Search for the cell housing the specified text and yield its [X, Y] center coordinate. 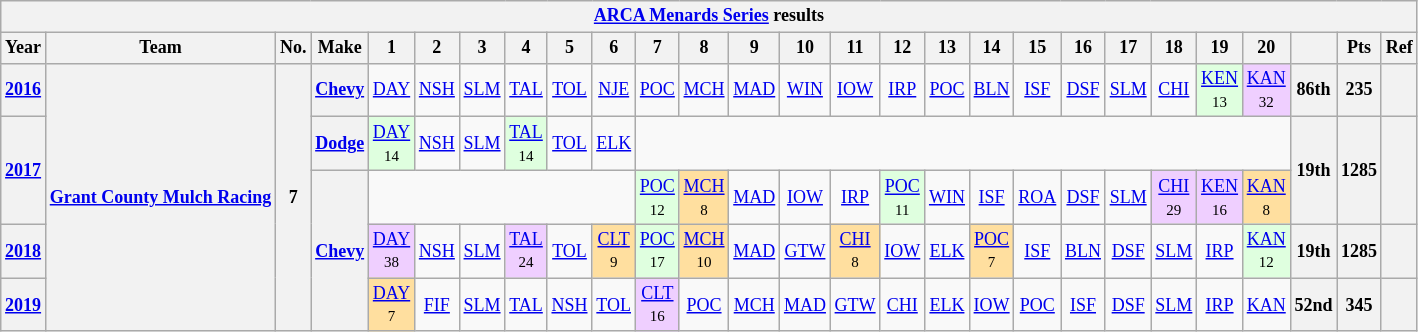
DAY [391, 90]
MCH8 [704, 197]
ROA [1038, 197]
2018 [24, 251]
10 [806, 48]
235 [1360, 90]
Ref [1399, 48]
Team [160, 48]
12 [902, 48]
Year [24, 48]
Grant County Mulch Racing [160, 197]
CLT9 [614, 251]
CHI29 [1174, 197]
19 [1220, 48]
2019 [24, 305]
14 [992, 48]
Make [340, 48]
KAN12 [1266, 251]
17 [1128, 48]
Pts [1360, 48]
2017 [24, 170]
No. [294, 48]
MCH10 [704, 251]
DAY14 [391, 144]
FIF [438, 305]
POC11 [902, 197]
2 [438, 48]
13 [948, 48]
5 [570, 48]
16 [1084, 48]
KAN [1266, 305]
TAL14 [526, 144]
3 [482, 48]
18 [1174, 48]
CHI8 [855, 251]
345 [1360, 305]
POC17 [658, 251]
11 [855, 48]
1 [391, 48]
8 [704, 48]
KAN32 [1266, 90]
15 [1038, 48]
4 [526, 48]
NJE [614, 90]
6 [614, 48]
TAL24 [526, 251]
52nd [1314, 305]
CLT16 [658, 305]
DAY38 [391, 251]
KEN13 [1220, 90]
ARCA Menards Series results [709, 16]
POC12 [658, 197]
20 [1266, 48]
DAY7 [391, 305]
2016 [24, 90]
Dodge [340, 144]
POC7 [992, 251]
9 [754, 48]
KEN16 [1220, 197]
86th [1314, 90]
KAN8 [1266, 197]
